Return [X, Y] of the center of cell containing provided text 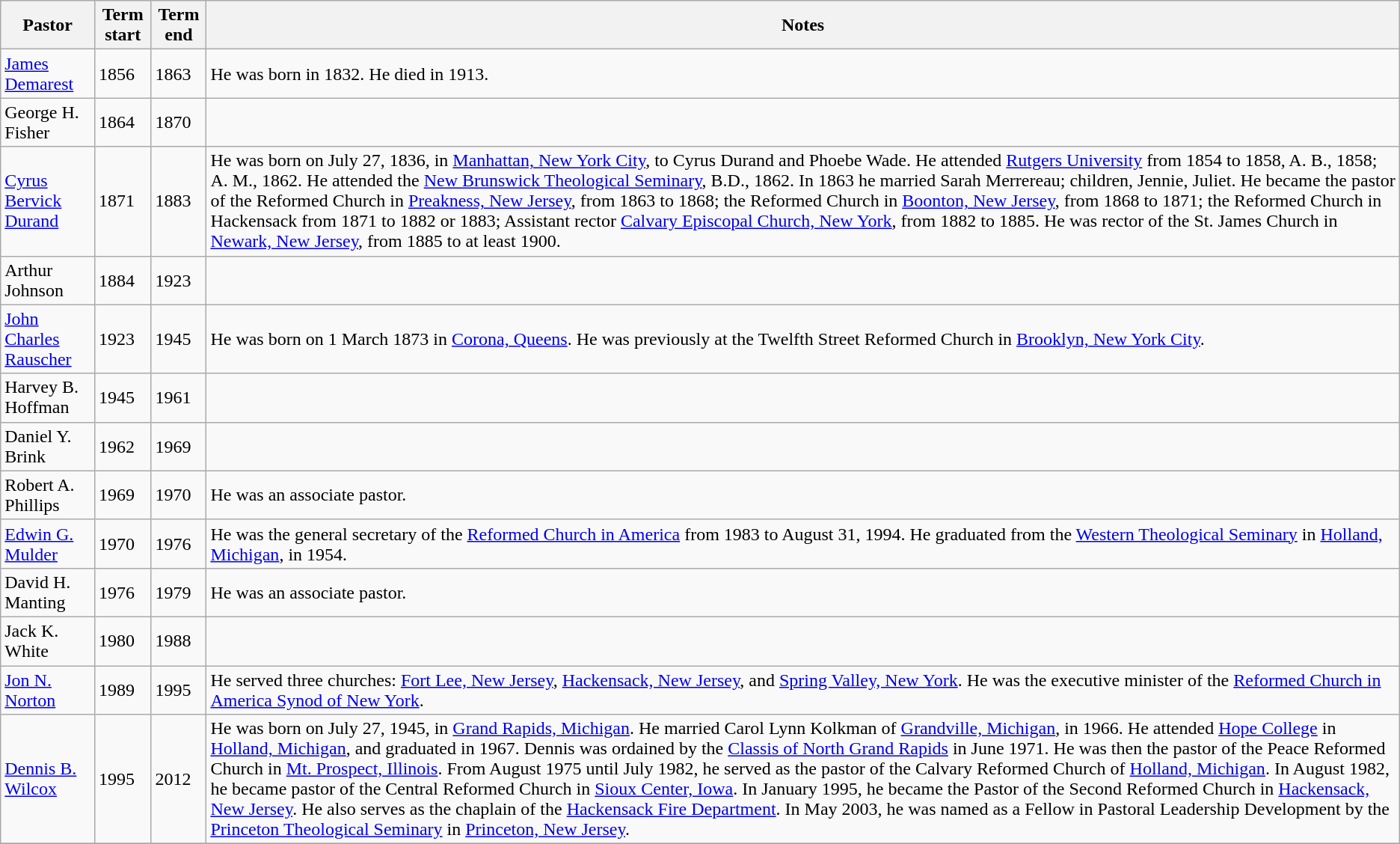
Pastor [48, 25]
He was born in 1832. He died in 1913. [803, 73]
Jon N. Norton [48, 690]
Notes [803, 25]
Cyrus Bervick Durand [48, 201]
George H. Fisher [48, 123]
1961 [179, 398]
Robert A. Phillips [48, 495]
He was born on 1 March 1873 in Corona, Queens. He was previously at the Twelfth Street Reformed Church in Brooklyn, New York City. [803, 339]
1871 [123, 201]
1856 [123, 73]
Daniel Y. Brink [48, 446]
2012 [179, 780]
Jack K. White [48, 640]
1980 [123, 640]
Term end [179, 25]
Arthur Johnson [48, 280]
1979 [179, 593]
1863 [179, 73]
Harvey B. Hoffman [48, 398]
David H. Manting [48, 593]
1883 [179, 201]
John Charles Rauscher [48, 339]
1988 [179, 640]
Term start [123, 25]
James Demarest [48, 73]
1864 [123, 123]
1962 [123, 446]
Dennis B. Wilcox [48, 780]
1884 [123, 280]
Edwin G. Mulder [48, 543]
1989 [123, 690]
1870 [179, 123]
